For the text-containing cell, return its midpoint in [x, y] coordinate format. 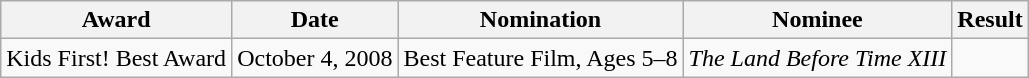
October 4, 2008 [315, 58]
Kids First! Best Award [116, 58]
Award [116, 20]
Best Feature Film, Ages 5–8 [540, 58]
Date [315, 20]
Nomination [540, 20]
Nominee [818, 20]
Result [990, 20]
The Land Before Time XIII [818, 58]
